Scan for the cell matching the given text and deliver its [X, Y] coordinate at center. 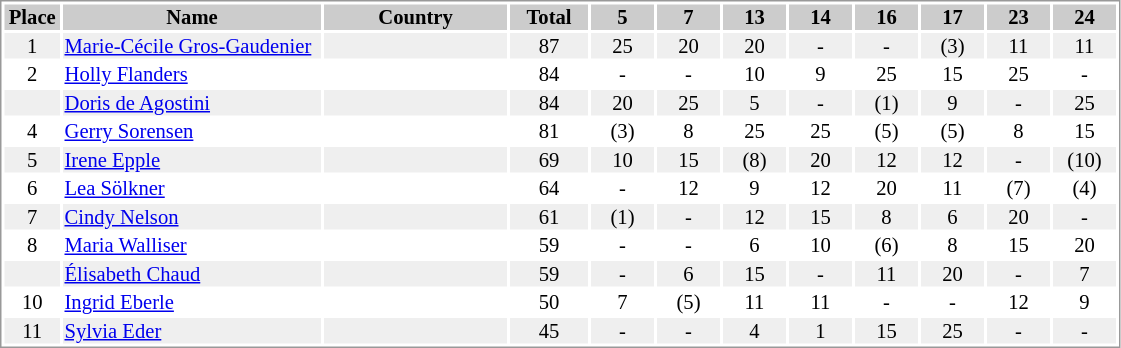
61 [549, 217]
Cindy Nelson [192, 217]
Irene Epple [192, 160]
(10) [1084, 160]
(4) [1084, 189]
24 [1084, 17]
(7) [1018, 189]
16 [886, 17]
Place [32, 17]
69 [549, 160]
2 [32, 75]
(6) [886, 245]
Gerry Sorensen [192, 131]
Ingrid Eberle [192, 303]
Lea Sölkner [192, 189]
13 [754, 17]
Marie-Cécile Gros-Gaudenier [192, 46]
50 [549, 303]
Maria Walliser [192, 245]
Country [416, 17]
17 [952, 17]
45 [549, 331]
87 [549, 46]
Sylvia Eder [192, 331]
64 [549, 189]
Name [192, 17]
Total [549, 17]
(8) [754, 160]
Élisabeth Chaud [192, 274]
14 [820, 17]
23 [1018, 17]
Holly Flanders [192, 75]
81 [549, 131]
Doris de Agostini [192, 103]
